Return (X, Y) of the center of cell containing provided text 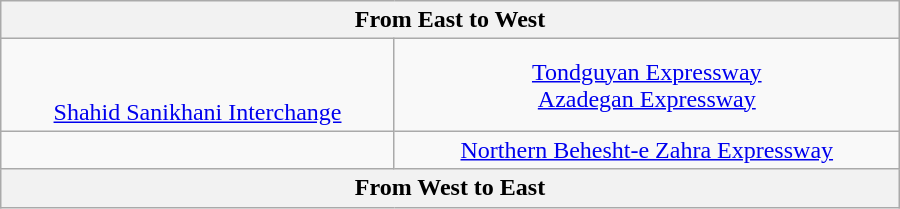
From East to West (450, 20)
From West to East (450, 188)
Tondguyan Expressway Azadegan Expressway (646, 85)
Northern Behesht-e Zahra Expressway (646, 150)
Shahid Sanikhani Interchange (198, 85)
